Detect which cell encompasses the target text, then output its (x, y) center coordinate. 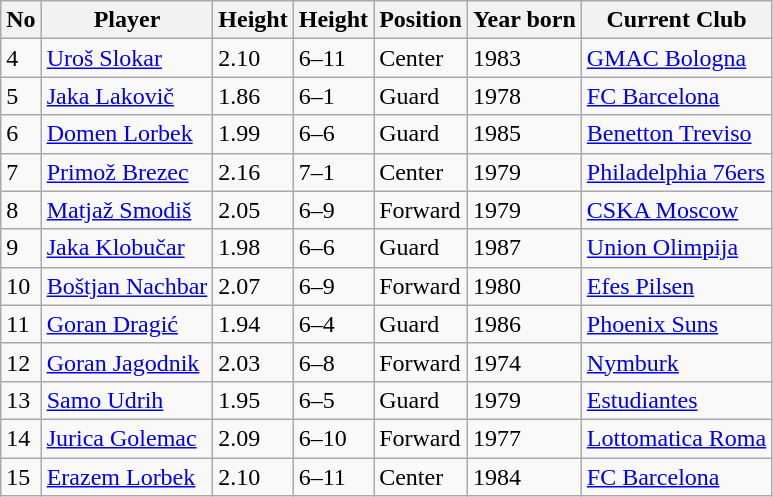
Goran Jagodnik (127, 362)
Position (421, 20)
Goran Dragić (127, 324)
Player (127, 20)
1983 (524, 58)
1978 (524, 96)
5 (21, 96)
1980 (524, 286)
Current Club (676, 20)
1.94 (253, 324)
1.99 (253, 134)
CSKA Moscow (676, 210)
1.98 (253, 248)
Jurica Golemac (127, 438)
6–5 (333, 400)
Year born (524, 20)
GMAC Bologna (676, 58)
7 (21, 172)
4 (21, 58)
9 (21, 248)
1987 (524, 248)
1.95 (253, 400)
Lottomatica Roma (676, 438)
2.05 (253, 210)
Erazem Lorbek (127, 477)
12 (21, 362)
Benetton Treviso (676, 134)
15 (21, 477)
10 (21, 286)
Jaka Lakovič (127, 96)
6–10 (333, 438)
Efes Pilsen (676, 286)
1977 (524, 438)
13 (21, 400)
Union Olimpija (676, 248)
2.16 (253, 172)
Matjaž Smodiš (127, 210)
1985 (524, 134)
11 (21, 324)
6–1 (333, 96)
Domen Lorbek (127, 134)
2.07 (253, 286)
Samo Udrih (127, 400)
Estudiantes (676, 400)
2.09 (253, 438)
Jaka Klobučar (127, 248)
Phoenix Suns (676, 324)
Uroš Slokar (127, 58)
14 (21, 438)
Nymburk (676, 362)
Primož Brezec (127, 172)
No (21, 20)
1974 (524, 362)
7–1 (333, 172)
6 (21, 134)
6–4 (333, 324)
Boštjan Nachbar (127, 286)
6–8 (333, 362)
1.86 (253, 96)
2.03 (253, 362)
8 (21, 210)
1984 (524, 477)
Philadelphia 76ers (676, 172)
1986 (524, 324)
